Determine the [X, Y] coordinate at the center of the cell enclosing the given text.  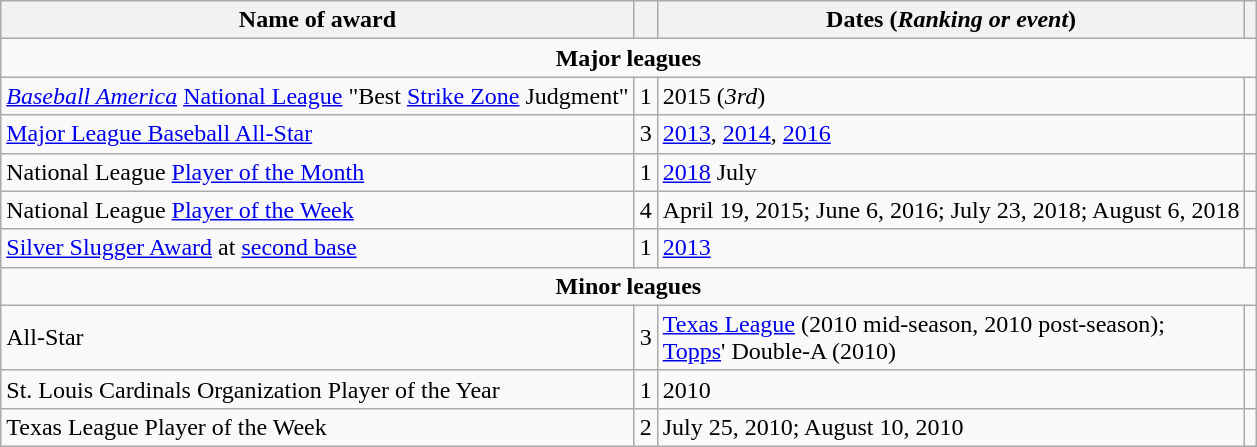
2013 [951, 248]
Texas League Player of the Week [318, 427]
2015 (3rd) [951, 96]
2010 [951, 389]
2 [646, 427]
National League Player of the Week [318, 210]
Name of award [318, 20]
July 25, 2010; August 10, 2010 [951, 427]
St. Louis Cardinals Organization Player of the Year [318, 389]
Texas League (2010 mid-season, 2010 post-season); Topps' Double-A (2010) [951, 338]
April 19, 2015; June 6, 2016; July 23, 2018; August 6, 2018 [951, 210]
Baseball America National League "Best Strike Zone Judgment" [318, 96]
Major leagues [628, 58]
Silver Slugger Award at second base [318, 248]
National League Player of the Month [318, 172]
Dates (Ranking or event) [951, 20]
2013, 2014, 2016 [951, 134]
Major League Baseball All-Star [318, 134]
4 [646, 210]
Minor leagues [628, 286]
2018 July [951, 172]
All-Star [318, 338]
